Find where the given text appears and provide that cell's center as [x, y] coordinate. 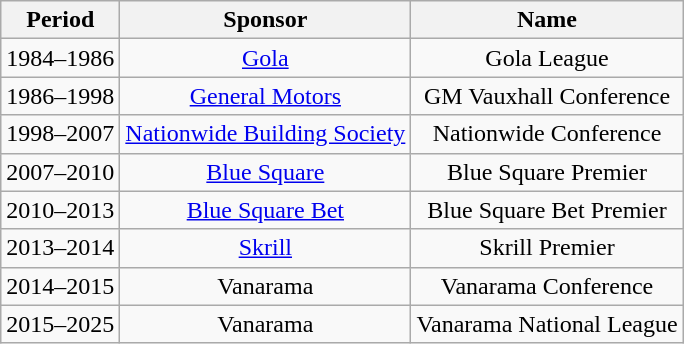
1984–1986 [60, 58]
Nationwide Conference [547, 134]
2015–2025 [60, 324]
2007–2010 [60, 172]
Sponsor [266, 20]
2014–2015 [60, 286]
GM Vauxhall Conference [547, 96]
Blue Square Premier [547, 172]
Blue Square Bet [266, 210]
Gola League [547, 58]
Period [60, 20]
Skrill Premier [547, 248]
2013–2014 [60, 248]
1986–1998 [60, 96]
2010–2013 [60, 210]
Vanarama National League [547, 324]
Nationwide Building Society [266, 134]
General Motors [266, 96]
Name [547, 20]
1998–2007 [60, 134]
Blue Square [266, 172]
Gola [266, 58]
Skrill [266, 248]
Blue Square Bet Premier [547, 210]
Vanarama Conference [547, 286]
